For the text-containing cell, return its midpoint in [X, Y] coordinate format. 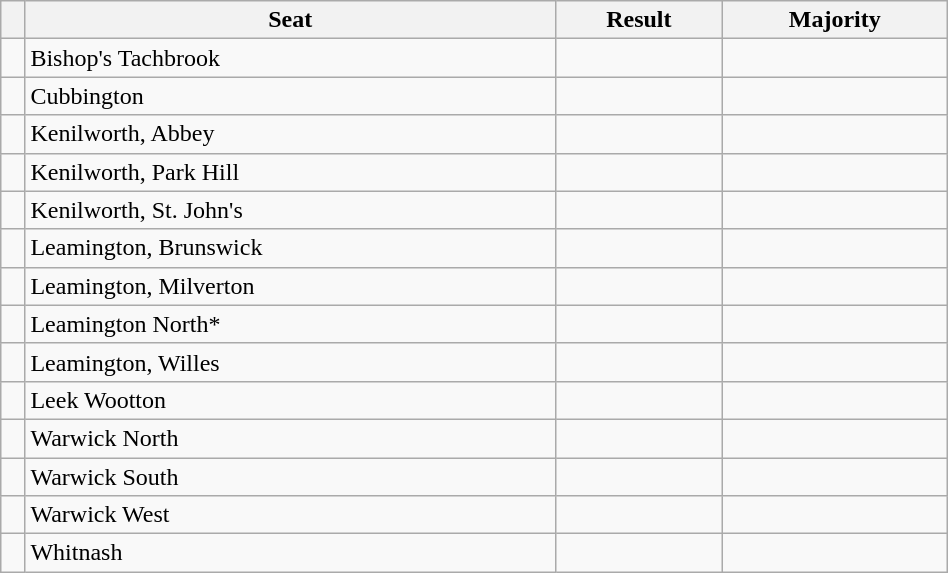
Leamington, Willes [290, 362]
Leamington North* [290, 324]
Majority [834, 20]
Cubbington [290, 96]
Warwick North [290, 438]
Kenilworth, Park Hill [290, 172]
Result [638, 20]
Warwick South [290, 477]
Leamington, Brunswick [290, 248]
Seat [290, 20]
Leamington, Milverton [290, 286]
Bishop's Tachbrook [290, 58]
Kenilworth, St. John's [290, 210]
Whitnash [290, 553]
Kenilworth, Abbey [290, 134]
Warwick West [290, 515]
Leek Wootton [290, 400]
